Search for the cell housing the specified text and yield its (x, y) center coordinate. 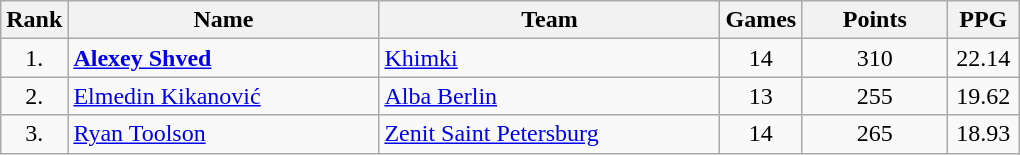
1. (34, 58)
13 (761, 96)
22.14 (984, 58)
2. (34, 96)
Rank (34, 20)
Games (761, 20)
18.93 (984, 134)
Alexey Shved (224, 58)
Team (550, 20)
310 (875, 58)
Points (875, 20)
Khimki (550, 58)
Name (224, 20)
Zenit Saint Petersburg (550, 134)
19.62 (984, 96)
Elmedin Kikanović (224, 96)
Alba Berlin (550, 96)
3. (34, 134)
265 (875, 134)
255 (875, 96)
PPG (984, 20)
Ryan Toolson (224, 134)
